Return the (X, Y) coordinate for the center point of the cell that contains the specified text.  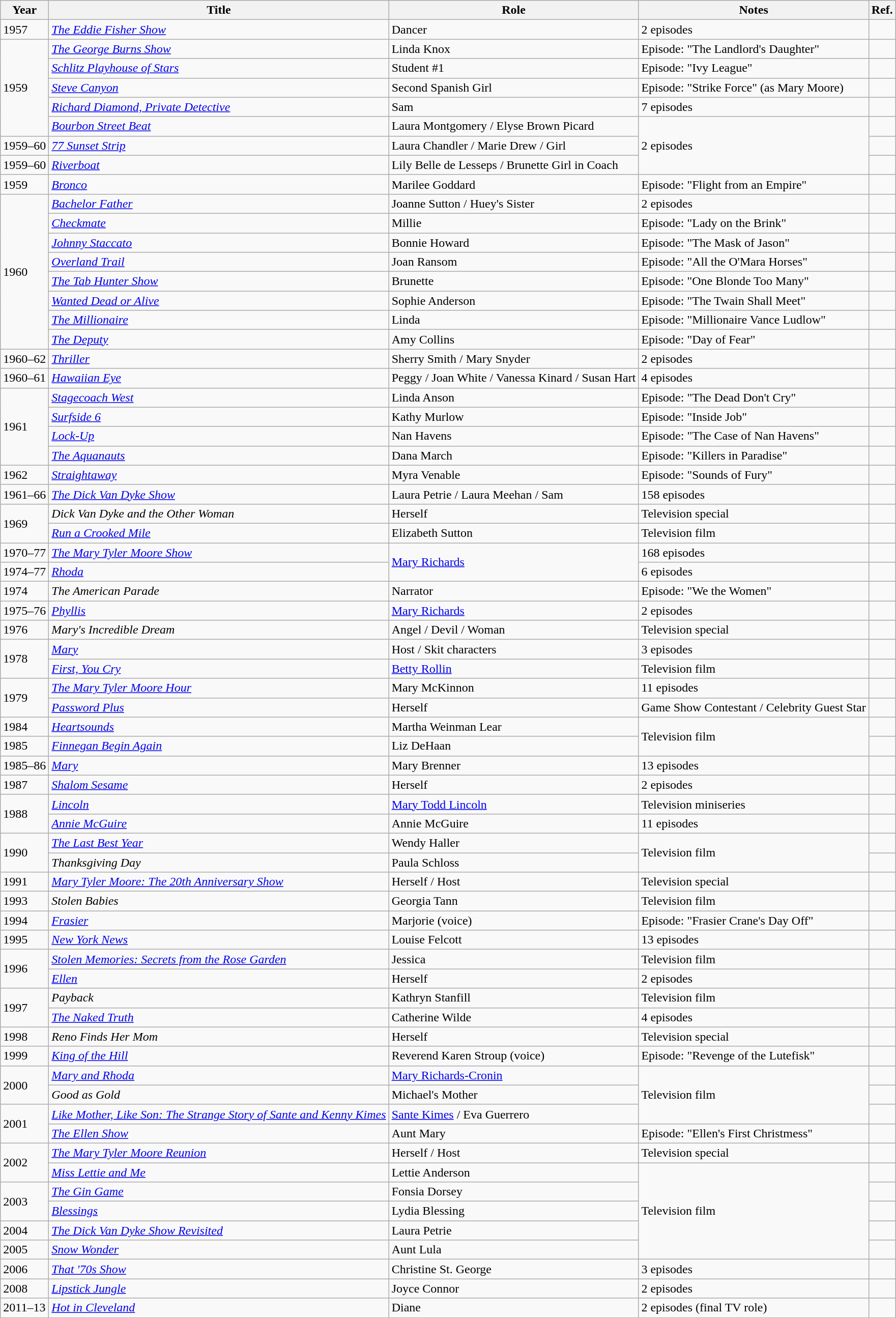
1990 (24, 852)
The Tab Hunter Show (219, 281)
1961–66 (24, 494)
The Mary Tyler Moore Hour (219, 688)
2002 (24, 1162)
Game Show Contestant / Celebrity Guest Star (754, 707)
Episode: "Ivy League" (754, 68)
Wanted Dead or Alive (219, 301)
Episode: "The Landlord's Daughter" (754, 49)
1969 (24, 523)
Checkmate (219, 223)
Laura Petrie (514, 1230)
Straightaway (219, 475)
1984 (24, 727)
Ref. (882, 10)
Episode: "Ellen's First Christmess" (754, 1133)
Georgia Tann (514, 901)
Miss Lettie and Me (219, 1172)
Richard Diamond, Private Detective (219, 107)
158 episodes (754, 494)
1960–61 (24, 378)
Mary Brenner (514, 765)
Sante Kimes / Eva Guerrero (514, 1114)
Frasier (219, 921)
1998 (24, 1037)
Linda Anson (514, 397)
Stagecoach West (219, 397)
Stolen Babies (219, 901)
Schlitz Playhouse of Stars (219, 68)
The American Parade (219, 591)
Year (24, 10)
Payback (219, 998)
Laura Petrie / Laura Meehan / Sam (514, 494)
Rhoda (219, 572)
Marilee Goddard (514, 184)
The Deputy (219, 339)
1999 (24, 1056)
1991 (24, 882)
Episode: "Sounds of Fury" (754, 475)
Aunt Mary (514, 1133)
Episode: "One Blonde Too Many" (754, 281)
Mary McKinnon (514, 688)
Episode: "The Case of Nan Havens" (754, 436)
Liz DeHaan (514, 746)
1994 (24, 921)
Bachelor Father (219, 204)
Nan Havens (514, 436)
Mary Richards-Cronin (514, 1075)
Lettie Anderson (514, 1172)
Diane (514, 1308)
2 episodes (final TV role) (754, 1308)
Episode: "All the O'Mara Horses" (754, 262)
Mary Tyler Moore: The 20th Anniversary Show (219, 882)
1960 (24, 271)
2011–13 (24, 1308)
The Dick Van Dyke Show (219, 494)
1988 (24, 814)
Episode: "Revenge of the Lutefisk" (754, 1056)
Shalom Sesame (219, 785)
Student #1 (514, 68)
Surfside 6 (219, 417)
2003 (24, 1201)
Peggy / Joan White / Vanessa Kinard / Susan Hart (514, 378)
Episode: "Millionaire Vance Ludlow" (754, 320)
Brunette (514, 281)
First, You Cry (219, 669)
1976 (24, 630)
Wendy Haller (514, 843)
1974–77 (24, 572)
1974 (24, 591)
Title (219, 10)
The Mary Tyler Moore Show (219, 552)
1970–77 (24, 552)
Host / Skit characters (514, 649)
Dick Van Dyke and the Other Woman (219, 513)
1962 (24, 475)
Paula Schloss (514, 863)
2000 (24, 1085)
Laura Montgomery / Elyse Brown Picard (514, 126)
Michael's Mother (514, 1095)
1995 (24, 940)
Joanne Sutton / Huey's Sister (514, 204)
2004 (24, 1230)
1985 (24, 746)
7 episodes (754, 107)
Run a Crooked Mile (219, 533)
2005 (24, 1250)
Bonnie Howard (514, 243)
Hot in Cleveland (219, 1308)
Jessica (514, 959)
168 episodes (754, 552)
Louise Felcott (514, 940)
Joan Ransom (514, 262)
Good as Gold (219, 1095)
1979 (24, 698)
2006 (24, 1269)
Episode: "The Mask of Jason" (754, 243)
1957 (24, 30)
Lily Belle de Lesseps / Brunette Girl in Coach (514, 165)
Phyllis (219, 611)
Riverboat (219, 165)
Episode: "Strike Force" (as Mary Moore) (754, 88)
Millie (514, 223)
Sophie Anderson (514, 301)
Thanksgiving Day (219, 863)
Episode: "Day of Fear" (754, 339)
Myra Venable (514, 475)
Steve Canyon (219, 88)
Narrator (514, 591)
The Dick Van Dyke Show Revisited (219, 1230)
2001 (24, 1124)
Reverend Karen Stroup (voice) (514, 1056)
Joyce Connor (514, 1288)
Second Spanish Girl (514, 88)
Aunt Lula (514, 1250)
Laura Chandler / Marie Drew / Girl (514, 146)
Kathy Murlow (514, 417)
Episode: "The Twain Shall Meet" (754, 301)
That '70s Show (219, 1269)
Marjorie (voice) (514, 921)
Finnegan Begin Again (219, 746)
Like Mother, Like Son: The Strange Story of Sante and Kenny Kimes (219, 1114)
Christine St. George (514, 1269)
Dancer (514, 30)
Overland Trail (219, 262)
Role (514, 10)
The Mary Tyler Moore Reunion (219, 1153)
The Naked Truth (219, 1017)
Password Plus (219, 707)
Ellen (219, 979)
Linda Knox (514, 49)
The George Burns Show (219, 49)
Episode: "Lady on the Brink" (754, 223)
1961 (24, 426)
King of the Hill (219, 1056)
Bronco (219, 184)
Mary's Incredible Dream (219, 630)
Dana March (514, 455)
Johnny Staccato (219, 243)
Reno Finds Her Mom (219, 1037)
Linda (514, 320)
Episode: "Inside Job" (754, 417)
Notes (754, 10)
Hawaiian Eye (219, 378)
2008 (24, 1288)
6 episodes (754, 572)
Episode: "Killers in Paradise" (754, 455)
New York News (219, 940)
1978 (24, 659)
1960–62 (24, 359)
Sam (514, 107)
The Eddie Fisher Show (219, 30)
The Last Best Year (219, 843)
Episode: "The Dead Don't Cry" (754, 397)
Kathryn Stanfill (514, 998)
1997 (24, 1008)
1985–86 (24, 765)
Betty Rollin (514, 669)
Thriller (219, 359)
Mary Todd Lincoln (514, 804)
Lipstick Jungle (219, 1288)
Episode: "We the Women" (754, 591)
Lincoln (219, 804)
1996 (24, 969)
Mary and Rhoda (219, 1075)
The Gin Game (219, 1192)
The Millionaire (219, 320)
Fonsia Dorsey (514, 1192)
1993 (24, 901)
Heartsounds (219, 727)
Snow Wonder (219, 1250)
Lydia Blessing (514, 1211)
The Aquanauts (219, 455)
Episode: "Flight from an Empire" (754, 184)
Blessings (219, 1211)
Television miniseries (754, 804)
Angel / Devil / Woman (514, 630)
Elizabeth Sutton (514, 533)
Martha Weinman Lear (514, 727)
Amy Collins (514, 339)
The Ellen Show (219, 1133)
Sherry Smith / Mary Snyder (514, 359)
Catherine Wilde (514, 1017)
Stolen Memories: Secrets from the Rose Garden (219, 959)
Bourbon Street Beat (219, 126)
1987 (24, 785)
1975–76 (24, 611)
77 Sunset Strip (219, 146)
Episode: "Frasier Crane's Day Off" (754, 921)
Lock-Up (219, 436)
